For the text-containing cell, return its midpoint in (X, Y) coordinate format. 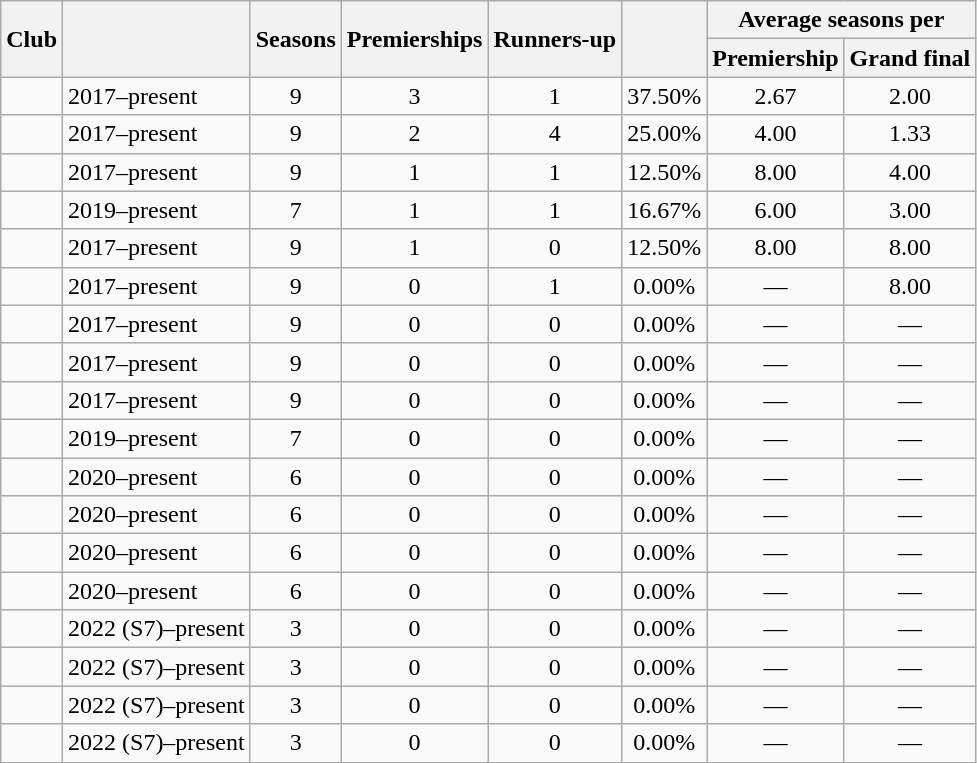
Club (32, 39)
Premierships (414, 39)
6.00 (776, 210)
2 (414, 134)
37.50% (664, 96)
1.33 (910, 134)
Average seasons per (842, 20)
Seasons (296, 39)
Premiership (776, 58)
4 (555, 134)
16.67% (664, 210)
25.00% (664, 134)
2.67 (776, 96)
Runners-up (555, 39)
3.00 (910, 210)
2.00 (910, 96)
Grand final (910, 58)
